From the cell containing the given text, extract its center point as (x, y) coordinate. 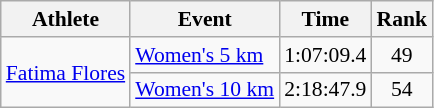
1:07:09.4 (325, 55)
49 (402, 55)
Women's 10 km (204, 90)
2:18:47.9 (325, 90)
Time (325, 19)
54 (402, 90)
Athlete (66, 19)
Fatima Flores (66, 72)
Event (204, 19)
Rank (402, 19)
Women's 5 km (204, 55)
